Pinpoint the cell where the given text exists, returning its [X, Y] midpoint coordinate. 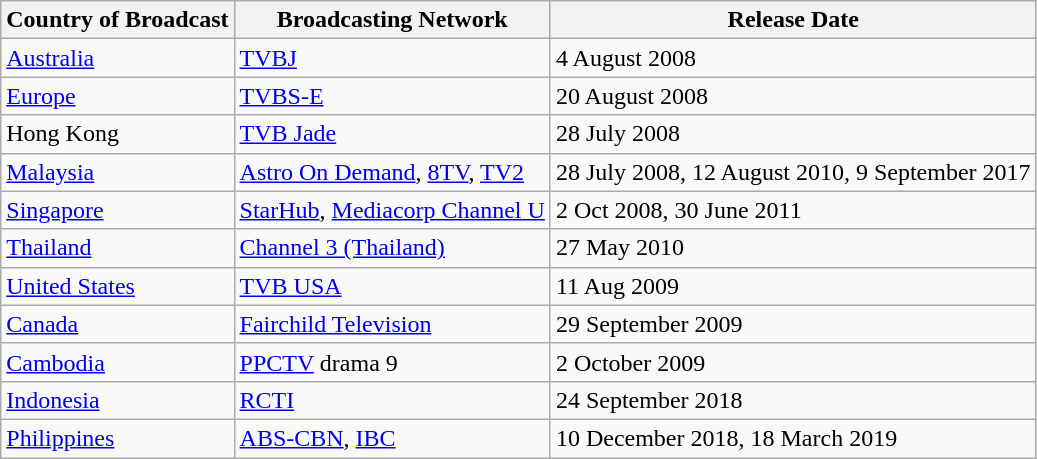
Malaysia [118, 172]
Fairchild Television [392, 324]
2 October 2009 [793, 362]
TVBS-E [392, 96]
Country of Broadcast [118, 20]
ABS-CBN, IBC [392, 438]
24 September 2018 [793, 400]
20 August 2008 [793, 96]
Europe [118, 96]
Astro On Demand, 8TV, TV2 [392, 172]
Indonesia [118, 400]
TVB USA [392, 286]
Singapore [118, 210]
Australia [118, 58]
28 July 2008 [793, 134]
4 August 2008 [793, 58]
2 Oct 2008, 30 June 2011 [793, 210]
United States [118, 286]
11 Aug 2009 [793, 286]
28 July 2008, 12 August 2010, 9 September 2017 [793, 172]
Hong Kong [118, 134]
Thailand [118, 248]
StarHub, Mediacorp Channel U [392, 210]
TVB Jade [392, 134]
PPCTV drama 9 [392, 362]
RCTI [392, 400]
Cambodia [118, 362]
Canada [118, 324]
Broadcasting Network [392, 20]
29 September 2009 [793, 324]
Channel 3 (Thailand) [392, 248]
TVBJ [392, 58]
27 May 2010 [793, 248]
Release Date [793, 20]
Philippines [118, 438]
10 December 2018, 18 March 2019 [793, 438]
